Return [X, Y] of the center of cell containing provided text 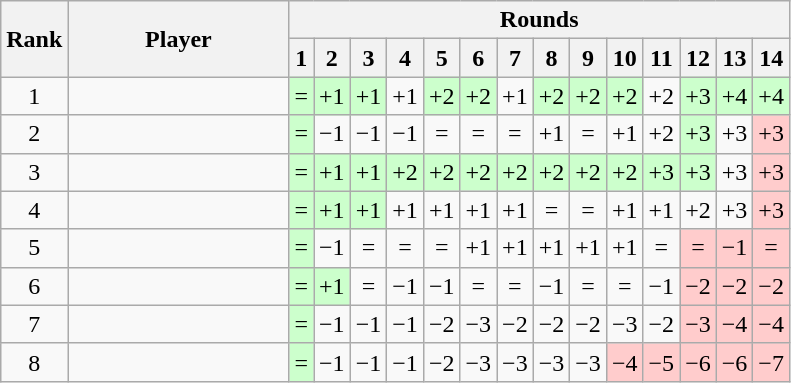
Rounds [540, 20]
Player [178, 39]
−7 [772, 362]
12 [698, 58]
Rank [34, 39]
10 [624, 58]
9 [588, 58]
14 [772, 58]
11 [662, 58]
−5 [662, 362]
13 [734, 58]
